Identify which cell holds the provided text, then report its (X, Y) central coordinate. 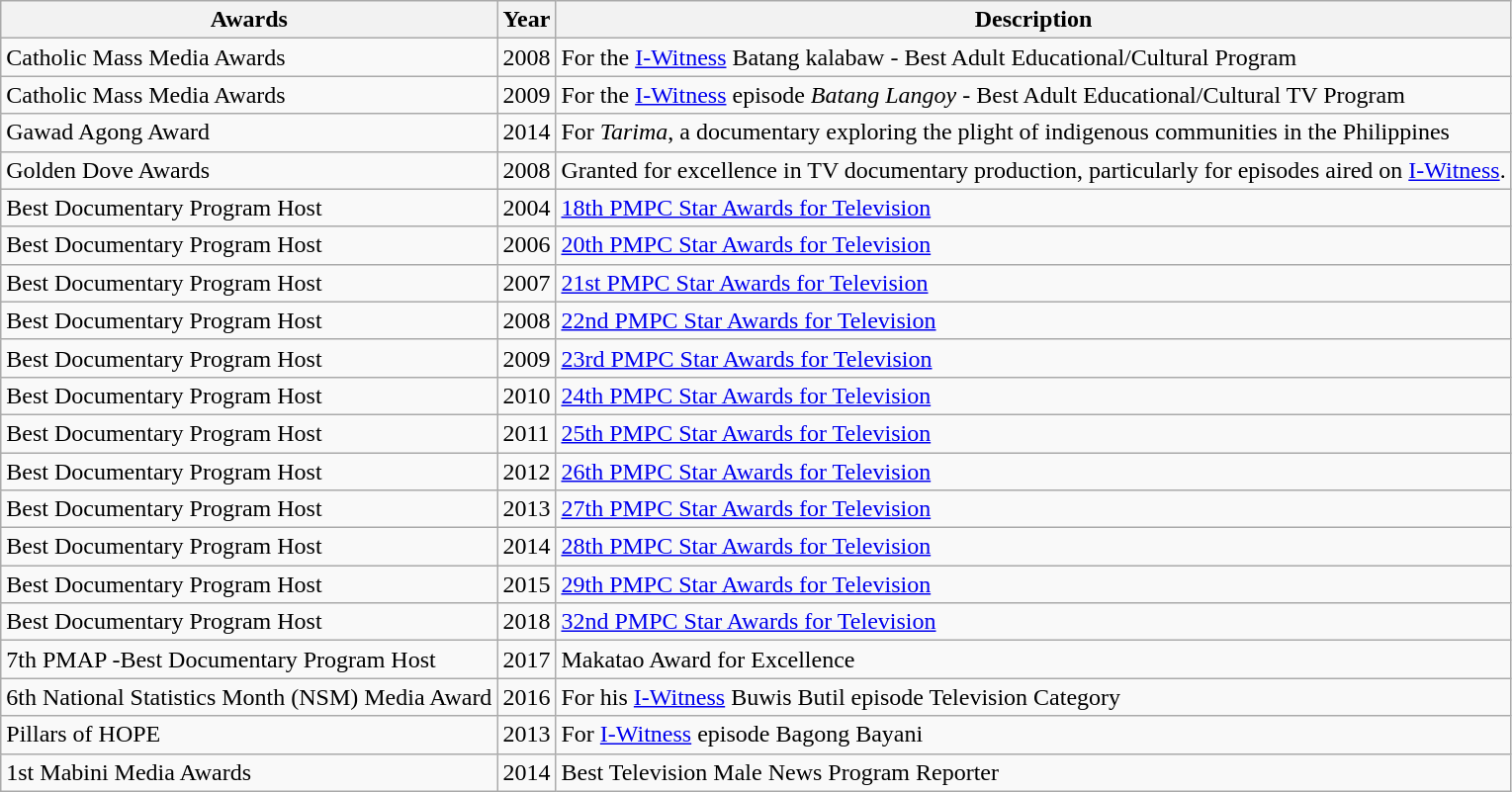
Gawad Agong Award (249, 132)
Pillars of HOPE (249, 735)
For the I-Witness episode Batang Langoy - Best Adult Educational/Cultural TV Program (1033, 95)
21st PMPC Star Awards for Television (1033, 283)
For his I-Witness Buwis Butil episode Television Category (1033, 697)
Description (1033, 20)
26th PMPC Star Awards for Television (1033, 472)
2012 (526, 472)
2018 (526, 622)
23rd PMPC Star Awards for Television (1033, 358)
2016 (526, 697)
Best Television Male News Program Reporter (1033, 772)
For Tarima, a documentary exploring the plight of indigenous communities in the Philippines (1033, 132)
32nd PMPC Star Awards for Television (1033, 622)
2006 (526, 245)
27th PMPC Star Awards for Television (1033, 509)
7th PMAP -Best Documentary Program Host (249, 660)
24th PMPC Star Awards for Television (1033, 396)
Year (526, 20)
29th PMPC Star Awards for Television (1033, 584)
28th PMPC Star Awards for Television (1033, 547)
20th PMPC Star Awards for Television (1033, 245)
2007 (526, 283)
Makatao Award for Excellence (1033, 660)
For I-Witness episode Bagong Bayani (1033, 735)
6th National Statistics Month (NSM) Media Award (249, 697)
For the I-Witness Batang kalabaw - Best Adult Educational/Cultural Program (1033, 57)
25th PMPC Star Awards for Television (1033, 433)
Golden Dove Awards (249, 170)
2015 (526, 584)
Granted for excellence in TV documentary production, particularly for episodes aired on I-Witness. (1033, 170)
2004 (526, 208)
2017 (526, 660)
18th PMPC Star Awards for Television (1033, 208)
1st Mabini Media Awards (249, 772)
2011 (526, 433)
2010 (526, 396)
Awards (249, 20)
22nd PMPC Star Awards for Television (1033, 320)
